From the cell containing the given text, extract its center point as [X, Y] coordinate. 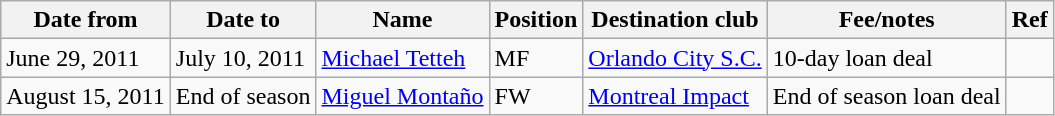
MF [536, 58]
FW [536, 96]
Ref [1030, 20]
Montreal Impact [675, 96]
Destination club [675, 20]
July 10, 2011 [243, 58]
Date from [86, 20]
Michael Tetteh [402, 58]
Orlando City S.C. [675, 58]
Miguel Montaño [402, 96]
Fee/notes [886, 20]
End of season [243, 96]
10-day loan deal [886, 58]
Position [536, 20]
Date to [243, 20]
June 29, 2011 [86, 58]
August 15, 2011 [86, 96]
End of season loan deal [886, 96]
Name [402, 20]
